Provide the [X, Y] coordinate of the cell's center where the given text is located.  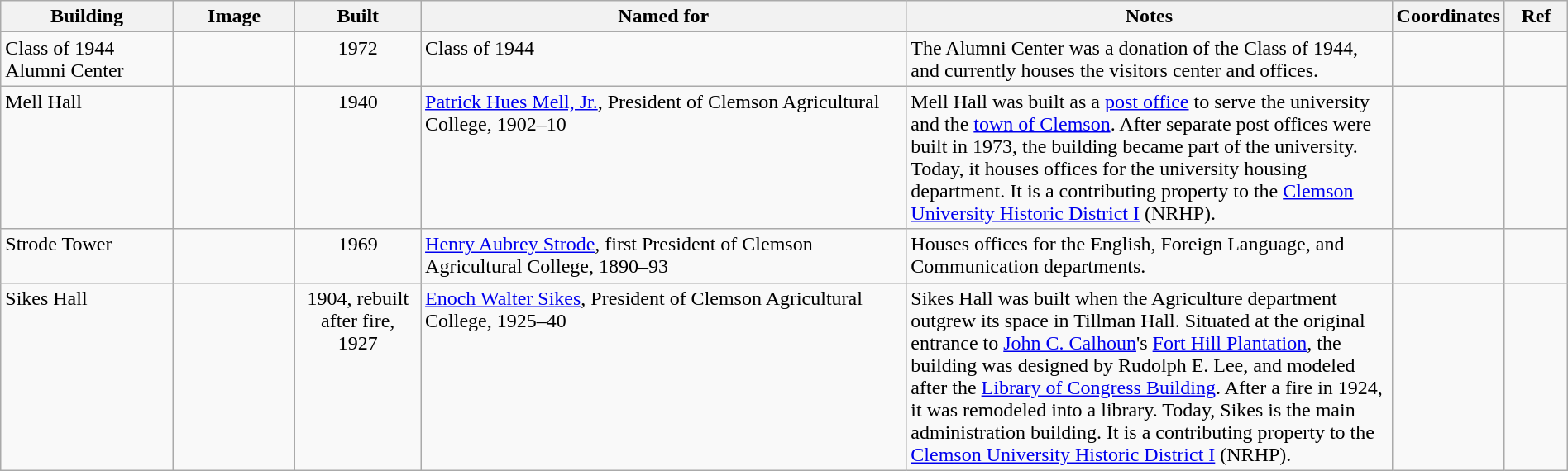
Ref [1536, 17]
Enoch Walter Sikes, President of Clemson Agricultural College, 1925–40 [663, 377]
Coordinates [1448, 17]
1969 [358, 256]
Patrick Hues Mell, Jr., President of Clemson Agricultural College, 1902–10 [663, 157]
Henry Aubrey Strode, first President of Clemson Agricultural College, 1890–93 [663, 256]
1972 [358, 59]
Mell Hall [87, 157]
Image [234, 17]
Building [87, 17]
Built [358, 17]
Class of 1944 Alumni Center [87, 59]
Class of 1944 [663, 59]
Strode Tower [87, 256]
Houses offices for the English, Foreign Language, and Communication departments. [1150, 256]
Sikes Hall [87, 377]
The Alumni Center was a donation of the Class of 1944, and currently houses the visitors center and offices. [1150, 59]
Notes [1150, 17]
Named for [663, 17]
1904, rebuilt after fire, 1927 [358, 377]
1940 [358, 157]
